Determine the [X, Y] coordinate at the center of the cell enclosing the given text.  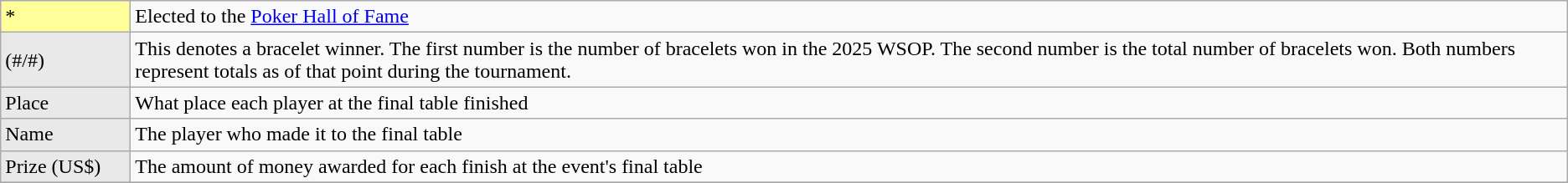
Name [65, 135]
Prize (US$) [65, 166]
(#/#) [65, 60]
The player who made it to the final table [849, 135]
Elected to the Poker Hall of Fame [849, 17]
* [65, 17]
The amount of money awarded for each finish at the event's final table [849, 166]
Place [65, 103]
What place each player at the final table finished [849, 103]
